Capture the cell that displays the provided text and extract its [X, Y] central coordinate. 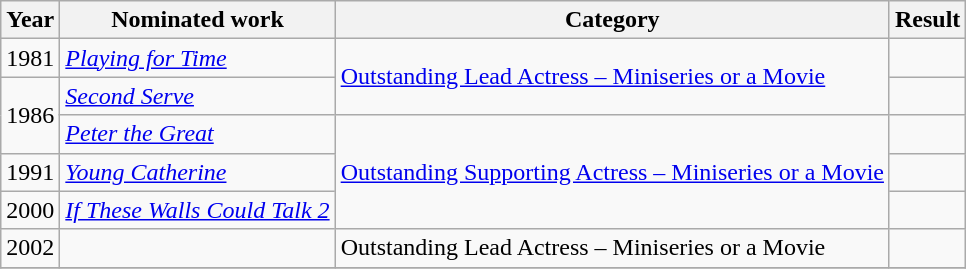
1986 [30, 115]
Peter the Great [198, 134]
Category [612, 20]
Second Serve [198, 96]
1991 [30, 172]
Outstanding Supporting Actress – Miniseries or a Movie [612, 172]
Year [30, 20]
2002 [30, 248]
2000 [30, 210]
Young Catherine [198, 172]
Nominated work [198, 20]
1981 [30, 58]
Result [927, 20]
Playing for Time [198, 58]
If These Walls Could Talk 2 [198, 210]
